Capture the cell that displays the provided text and extract its (x, y) central coordinate. 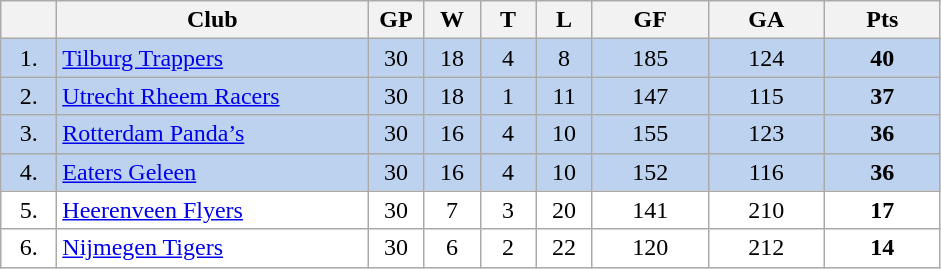
115 (766, 96)
120 (650, 248)
Club (212, 20)
6 (452, 248)
4. (29, 172)
2. (29, 96)
11 (564, 96)
GP (396, 20)
185 (650, 58)
GF (650, 20)
3 (508, 210)
141 (650, 210)
Rotterdam Panda’s (212, 134)
Eaters Geleen (212, 172)
124 (766, 58)
1. (29, 58)
Heerenveen Flyers (212, 210)
147 (650, 96)
123 (766, 134)
210 (766, 210)
GA (766, 20)
8 (564, 58)
14 (882, 248)
155 (650, 134)
6. (29, 248)
Tilburg Trappers (212, 58)
22 (564, 248)
152 (650, 172)
37 (882, 96)
40 (882, 58)
5. (29, 210)
212 (766, 248)
3. (29, 134)
T (508, 20)
1 (508, 96)
Utrecht Rheem Racers (212, 96)
2 (508, 248)
116 (766, 172)
Pts (882, 20)
17 (882, 210)
20 (564, 210)
7 (452, 210)
L (564, 20)
Nijmegen Tigers (212, 248)
W (452, 20)
